From the cell containing the given text, extract its center point as [x, y] coordinate. 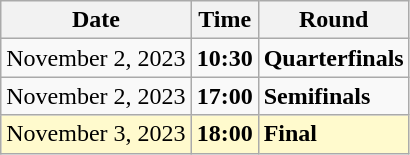
Round [334, 20]
Date [96, 20]
Final [334, 134]
17:00 [224, 96]
Semifinals [334, 96]
November 3, 2023 [96, 134]
Time [224, 20]
10:30 [224, 58]
18:00 [224, 134]
Quarterfinals [334, 58]
